Return the (X, Y) coordinate for the center point of the cell that contains the specified text.  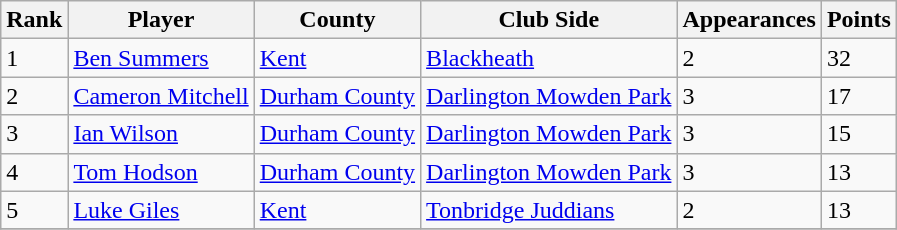
Appearances (749, 20)
Cameron Mitchell (161, 96)
32 (858, 58)
Tonbridge Juddians (549, 210)
1 (34, 58)
Rank (34, 20)
15 (858, 134)
Player (161, 20)
Ben Summers (161, 58)
Blackheath (549, 58)
Club Side (549, 20)
Points (858, 20)
4 (34, 172)
Luke Giles (161, 210)
County (337, 20)
5 (34, 210)
Ian Wilson (161, 134)
Tom Hodson (161, 172)
17 (858, 96)
